Find where the given text appears and provide that cell's center as [x, y] coordinate. 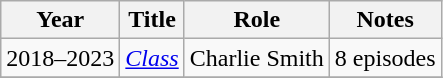
Notes [385, 20]
Title [152, 20]
Role [256, 20]
Class [152, 58]
Year [60, 20]
Charlie Smith [256, 58]
8 episodes [385, 58]
2018–2023 [60, 58]
